Find where the given text appears and provide that cell's center as (X, Y) coordinate. 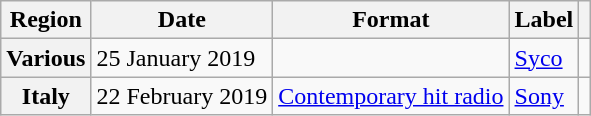
Date (182, 20)
Various (46, 58)
Contemporary hit radio (391, 96)
Italy (46, 96)
Label (544, 20)
22 February 2019 (182, 96)
25 January 2019 (182, 58)
Sony (544, 96)
Format (391, 20)
Syco (544, 58)
Region (46, 20)
